Pinpoint the cell where the given text exists, returning its (X, Y) midpoint coordinate. 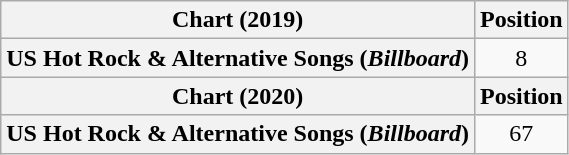
8 (521, 58)
Chart (2019) (238, 20)
Chart (2020) (238, 96)
67 (521, 134)
